Provide the (x, y) coordinate of the cell's center where the given text is located.  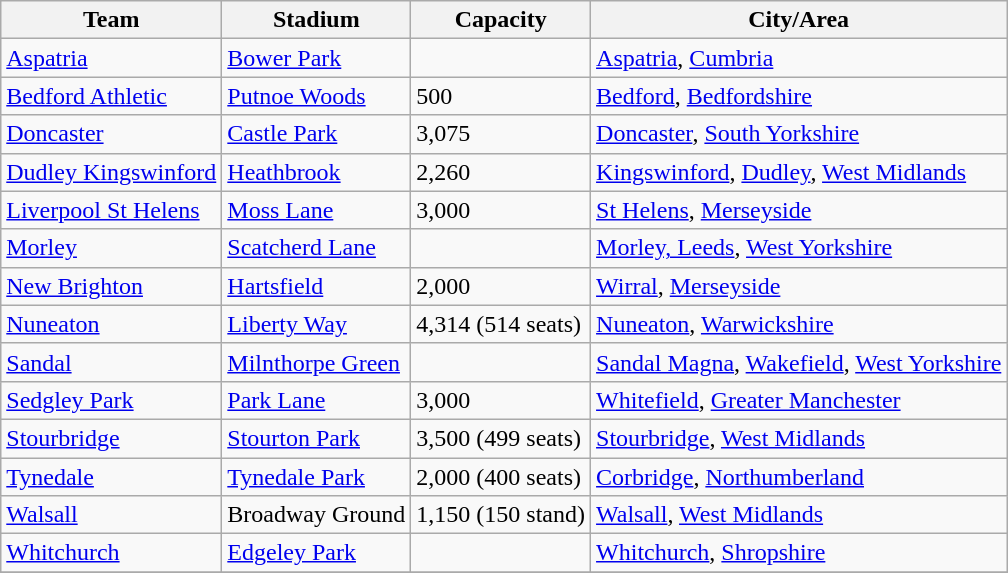
New Brighton (112, 286)
Wirral, Merseyside (799, 286)
Doncaster (112, 134)
Edgeley Park (316, 553)
St Helens, Merseyside (799, 210)
500 (501, 96)
Liverpool St Helens (112, 210)
Nuneaton, Warwickshire (799, 324)
Bedford, Bedfordshire (799, 96)
Stourbridge, West Midlands (799, 438)
4,314 (514 seats) (501, 324)
Heathbrook (316, 172)
Liberty Way (316, 324)
Tynedale Park (316, 477)
Morley (112, 248)
2,000 (501, 286)
Walsall (112, 515)
1,150 (150 stand) (501, 515)
Putnoe Woods (316, 96)
Kingswinford, Dudley, West Midlands (799, 172)
2,000 (400 seats) (501, 477)
Scatcherd Lane (316, 248)
Whitefield, Greater Manchester (799, 400)
Sandal Magna, Wakefield, West Yorkshire (799, 362)
Moss Lane (316, 210)
Nuneaton (112, 324)
Stourton Park (316, 438)
Stadium (316, 20)
Capacity (501, 20)
Team (112, 20)
Walsall, West Midlands (799, 515)
Broadway Ground (316, 515)
Morley, Leeds, West Yorkshire (799, 248)
3,500 (499 seats) (501, 438)
Castle Park (316, 134)
Bedford Athletic (112, 96)
Whitchurch, Shropshire (799, 553)
Sandal (112, 362)
Park Lane (316, 400)
City/Area (799, 20)
Aspatria (112, 58)
Bower Park (316, 58)
Hartsfield (316, 286)
3,075 (501, 134)
Dudley Kingswinford (112, 172)
Aspatria, Cumbria (799, 58)
Corbridge, Northumberland (799, 477)
Doncaster, South Yorkshire (799, 134)
Milnthorpe Green (316, 362)
Sedgley Park (112, 400)
Tynedale (112, 477)
Whitchurch (112, 553)
Stourbridge (112, 438)
2,260 (501, 172)
